Pinpoint the cell where the given text exists, returning its [X, Y] midpoint coordinate. 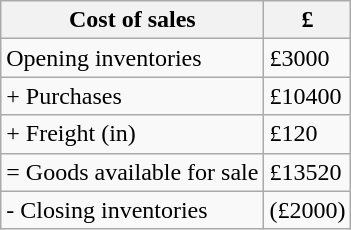
(£2000) [308, 210]
Cost of sales [132, 20]
+ Freight (in) [132, 134]
£ [308, 20]
£120 [308, 134]
£13520 [308, 172]
= Goods available for sale [132, 172]
£3000 [308, 58]
+ Purchases [132, 96]
Opening inventories [132, 58]
- Closing inventories [132, 210]
£10400 [308, 96]
